From the cell containing the given text, extract its center point as (X, Y) coordinate. 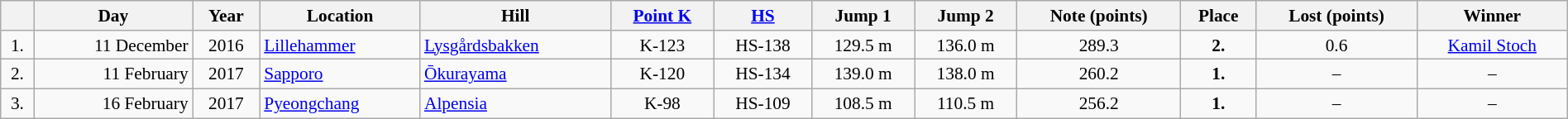
289.3 (1099, 45)
139.0 m (863, 74)
K-123 (662, 45)
Point K (662, 16)
Lillehammer (340, 45)
2016 (227, 45)
K-98 (662, 104)
HS-134 (762, 74)
Alpensia (515, 104)
Pyeongchang (340, 104)
Day (112, 16)
Jump 1 (863, 16)
129.5 m (863, 45)
Place (1219, 16)
0.6 (1336, 45)
Jump 2 (966, 16)
HS-109 (762, 104)
K-120 (662, 74)
138.0 m (966, 74)
110.5 m (966, 104)
108.5 m (863, 104)
Sapporo (340, 74)
256.2 (1099, 104)
Hill (515, 16)
Location (340, 16)
Lysgårdsbakken (515, 45)
Kamil Stoch (1492, 45)
3. (17, 104)
Ōkurayama (515, 74)
HS-138 (762, 45)
136.0 m (966, 45)
11 February (112, 74)
Year (227, 16)
Lost (points) (1336, 16)
Winner (1492, 16)
Note (points) (1099, 16)
11 December (112, 45)
260.2 (1099, 74)
16 February (112, 104)
HS (762, 16)
